Provide the [X, Y] coordinate of the cell's center where the given text is located.  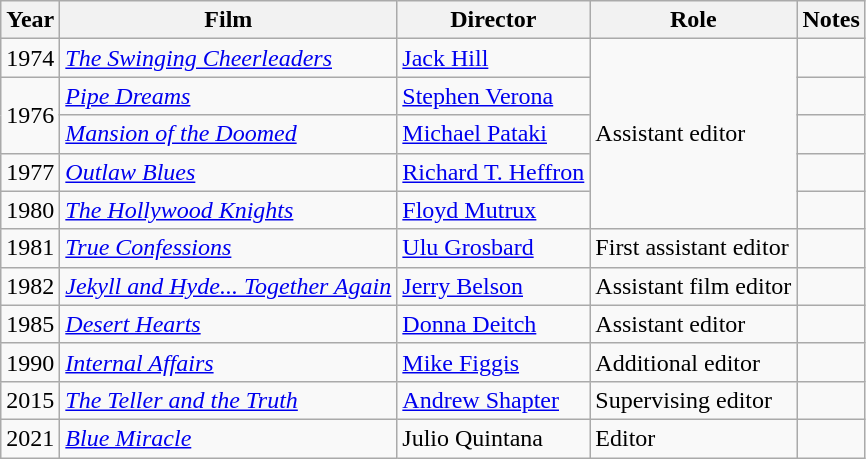
Outlaw Blues [228, 172]
Desert Hearts [228, 324]
Jekyll and Hyde... Together Again [228, 286]
Supervising editor [694, 400]
1980 [30, 210]
1976 [30, 115]
Additional editor [694, 362]
Mike Figgis [494, 362]
1974 [30, 58]
1982 [30, 286]
1977 [30, 172]
Assistant film editor [694, 286]
Stephen Verona [494, 96]
Ulu Grosbard [494, 248]
Film [228, 20]
Mansion of the Doomed [228, 134]
Julio Quintana [494, 438]
Andrew Shapter [494, 400]
The Swinging Cheerleaders [228, 58]
Editor [694, 438]
Floyd Mutrux [494, 210]
2021 [30, 438]
1990 [30, 362]
2015 [30, 400]
The Teller and the Truth [228, 400]
1981 [30, 248]
Role [694, 20]
True Confessions [228, 248]
Richard T. Heffron [494, 172]
1985 [30, 324]
Donna Deitch [494, 324]
Blue Miracle [228, 438]
Internal Affairs [228, 362]
Director [494, 20]
Jerry Belson [494, 286]
Year [30, 20]
The Hollywood Knights [228, 210]
Jack Hill [494, 58]
Michael Pataki [494, 134]
Pipe Dreams [228, 96]
Notes [831, 20]
First assistant editor [694, 248]
